Determine the (x, y) coordinate at the center of the cell enclosing the given text.  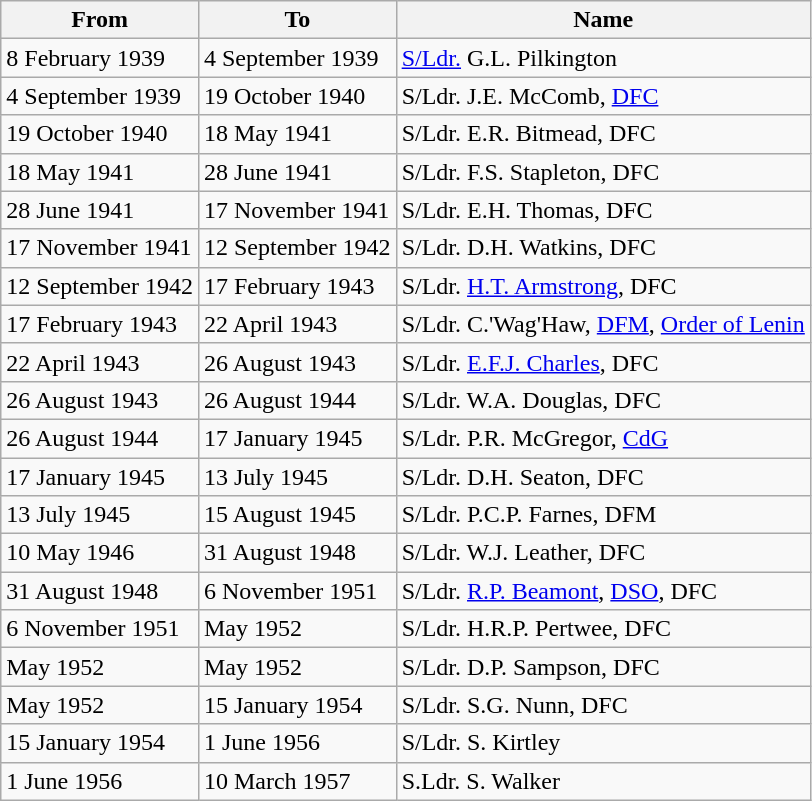
10 March 1957 (297, 781)
S/Ldr. H.R.P. Pertwee, DFC (603, 629)
S/Ldr. G.L. Pilkington (603, 58)
8 February 1939 (100, 58)
S/Ldr. E.F.J. Charles, DFC (603, 362)
S/Ldr. S.G. Nunn, DFC (603, 705)
S/Ldr. R.P. Beamont, DSO, DFC (603, 591)
15 August 1945 (297, 515)
S/Ldr. J.E. McComb, DFC (603, 96)
S/Ldr. S. Kirtley (603, 743)
S/Ldr. E.R. Bitmead, DFC (603, 134)
S/Ldr. H.T. Armstrong, DFC (603, 286)
Name (603, 20)
From (100, 20)
To (297, 20)
S/Ldr. D.H. Watkins, DFC (603, 248)
S/Ldr. C.'Wag'Haw, DFM, Order of Lenin (603, 324)
S/Ldr. W.A. Douglas, DFC (603, 400)
S.Ldr. S. Walker (603, 781)
S/Ldr. E.H. Thomas, DFC (603, 210)
S/Ldr. P.R. McGregor, CdG (603, 438)
S/Ldr. D.P. Sampson, DFC (603, 667)
S/Ldr. F.S. Stapleton, DFC (603, 172)
S/Ldr. D.H. Seaton, DFC (603, 477)
S/Ldr. P.C.P. Farnes, DFM (603, 515)
S/Ldr. W.J. Leather, DFC (603, 553)
10 May 1946 (100, 553)
